Identify which cell holds the provided text, then report its (X, Y) central coordinate. 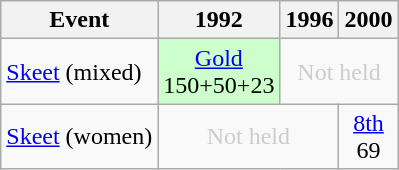
Event (80, 20)
Gold150+50+23 (219, 72)
Skeet (women) (80, 136)
1992 (219, 20)
1996 (310, 20)
2000 (368, 20)
8th69 (368, 136)
Skeet (mixed) (80, 72)
